Determine the (x, y) coordinate at the center of the cell enclosing the given text.  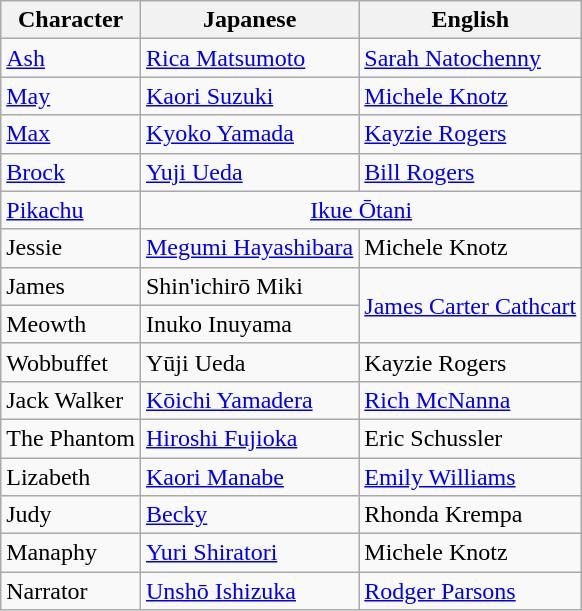
Becky (249, 515)
Kaori Suzuki (249, 96)
Ash (71, 58)
Jack Walker (71, 400)
Rich McNanna (470, 400)
Rodger Parsons (470, 591)
James Carter Cathcart (470, 305)
Hiroshi Fujioka (249, 438)
Judy (71, 515)
The Phantom (71, 438)
Shin'ichirō Miki (249, 286)
Rhonda Krempa (470, 515)
Yūji Ueda (249, 362)
English (470, 20)
Sarah Natochenny (470, 58)
Narrator (71, 591)
Manaphy (71, 553)
Wobbuffet (71, 362)
Jessie (71, 248)
Pikachu (71, 210)
Brock (71, 172)
Ikue Ōtani (360, 210)
Kaori Manabe (249, 477)
Max (71, 134)
Kyoko Yamada (249, 134)
Megumi Hayashibara (249, 248)
Lizabeth (71, 477)
Bill Rogers (470, 172)
Kōichi Yamadera (249, 400)
Emily Williams (470, 477)
James (71, 286)
Eric Schussler (470, 438)
Yuri Shiratori (249, 553)
Inuko Inuyama (249, 324)
Unshō Ishizuka (249, 591)
May (71, 96)
Rica Matsumoto (249, 58)
Yuji Ueda (249, 172)
Character (71, 20)
Japanese (249, 20)
Meowth (71, 324)
